Find where the given text appears and provide that cell's center as (X, Y) coordinate. 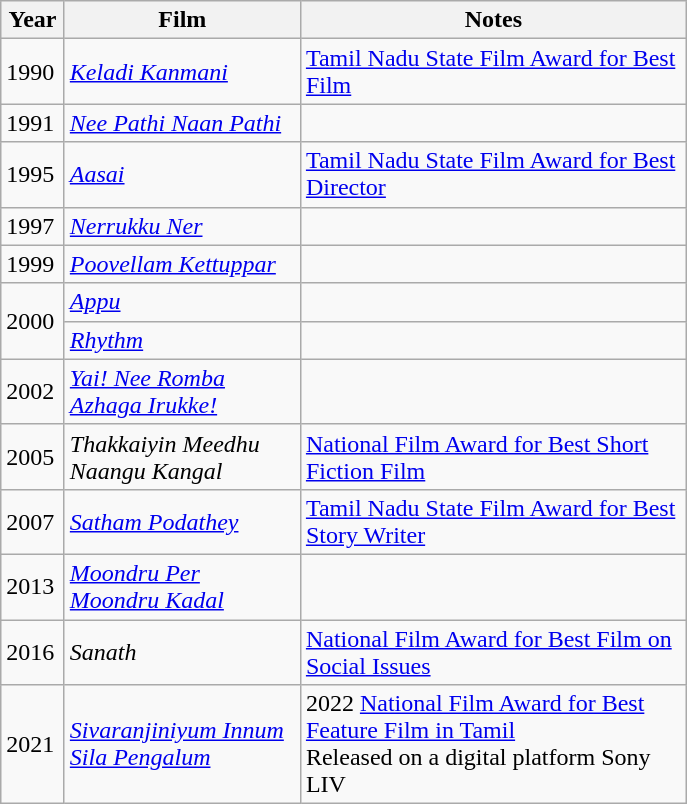
Keladi Kanmani (182, 72)
2007 (33, 522)
Sanath (182, 652)
Aasai (182, 174)
2022 National Film Award for Best Feature Film in TamilReleased on a digital platform Sony LIV (493, 744)
2013 (33, 586)
Satham Podathey (182, 522)
2002 (33, 392)
National Film Award for Best Film on Social Issues (493, 652)
1995 (33, 174)
Tamil Nadu State Film Award for Best Story Writer (493, 522)
1990 (33, 72)
2000 (33, 321)
Poovellam Kettuppar (182, 264)
Rhythm (182, 340)
Tamil Nadu State Film Award for Best Director (493, 174)
National Film Award for Best Short Fiction Film (493, 456)
1999 (33, 264)
Film (182, 20)
Moondru Per Moondru Kadal (182, 586)
Thakkaiyin Meedhu Naangu Kangal (182, 456)
Tamil Nadu State Film Award for Best Film (493, 72)
Year (33, 20)
Sivaranjiniyum Innum Sila Pengalum (182, 744)
2021 (33, 744)
1991 (33, 123)
1997 (33, 226)
2005 (33, 456)
Notes (493, 20)
2016 (33, 652)
Yai! Nee Romba Azhaga Irukke! (182, 392)
Appu (182, 302)
Nerrukku Ner (182, 226)
Nee Pathi Naan Pathi (182, 123)
